Detect which cell encompasses the target text, then output its (X, Y) center coordinate. 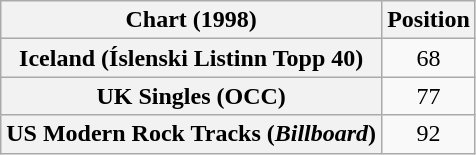
92 (429, 134)
Position (429, 20)
UK Singles (OCC) (192, 96)
77 (429, 96)
Iceland (Íslenski Listinn Topp 40) (192, 58)
68 (429, 58)
Chart (1998) (192, 20)
US Modern Rock Tracks (Billboard) (192, 134)
